Search for the cell housing the specified text and yield its [X, Y] center coordinate. 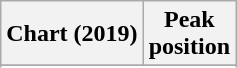
Peakposition [189, 34]
Chart (2019) [72, 34]
